Identify which cell holds the provided text, then report its [x, y] central coordinate. 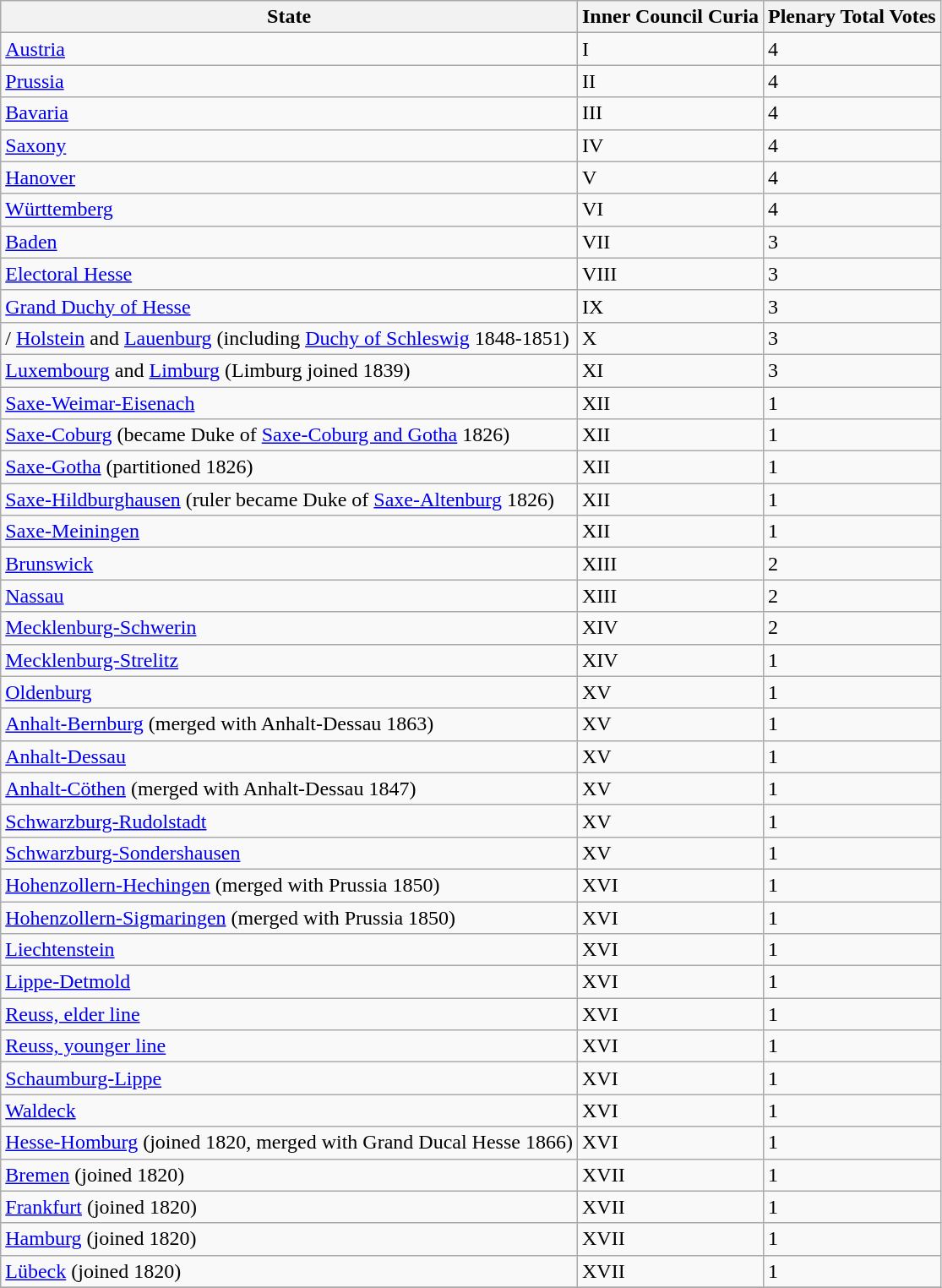
State [289, 17]
Mecklenburg-Strelitz [289, 660]
IV [670, 145]
Brunswick [289, 564]
Lübeck (joined 1820) [289, 1271]
Hohenzollern-Sigmaringen (merged with Prussia 1850) [289, 917]
Bavaria [289, 113]
Saxony [289, 145]
Plenary Total Votes [852, 17]
Saxe-Meiningen [289, 532]
Württemberg [289, 210]
/ Holstein and Lauenburg (including Duchy of Schleswig 1848-1851) [289, 338]
Waldeck [289, 1111]
Saxe-Coburg (became Duke of Saxe-Coburg and Gotha 1826) [289, 435]
III [670, 113]
V [670, 177]
Grand Duchy of Hesse [289, 306]
Inner Council Curia [670, 17]
Nassau [289, 596]
Hamburg (joined 1820) [289, 1239]
Baden [289, 242]
Mecklenburg-Schwerin [289, 628]
Luxembourg and Limburg (Limburg joined 1839) [289, 370]
I [670, 49]
Hanover [289, 177]
Reuss, elder line [289, 1014]
IX [670, 306]
Schwarzburg-Rudolstadt [289, 821]
Oldenburg [289, 692]
Hesse-Homburg (joined 1820, merged with Grand Ducal Hesse 1866) [289, 1143]
Frankfurt (joined 1820) [289, 1207]
Liechtenstein [289, 950]
VII [670, 242]
XI [670, 370]
Schaumburg-Lippe [289, 1078]
II [670, 81]
Bremen (joined 1820) [289, 1175]
Saxe-Weimar-Eisenach [289, 403]
Saxe-Hildburghausen (ruler became Duke of Saxe-Altenburg 1826) [289, 499]
Schwarzburg-Sondershausen [289, 853]
X [670, 338]
VI [670, 210]
Hohenzollern-Hechingen (merged with Prussia 1850) [289, 885]
Anhalt-Dessau [289, 756]
Austria [289, 49]
Reuss, younger line [289, 1046]
VIII [670, 274]
Anhalt-Cöthen (merged with Anhalt-Dessau 1847) [289, 789]
Prussia [289, 81]
Saxe-Gotha (partitioned 1826) [289, 467]
Lippe-Detmold [289, 982]
Anhalt-Bernburg (merged with Anhalt-Dessau 1863) [289, 724]
Electoral Hesse [289, 274]
